Find where the given text appears and provide that cell's center as [X, Y] coordinate. 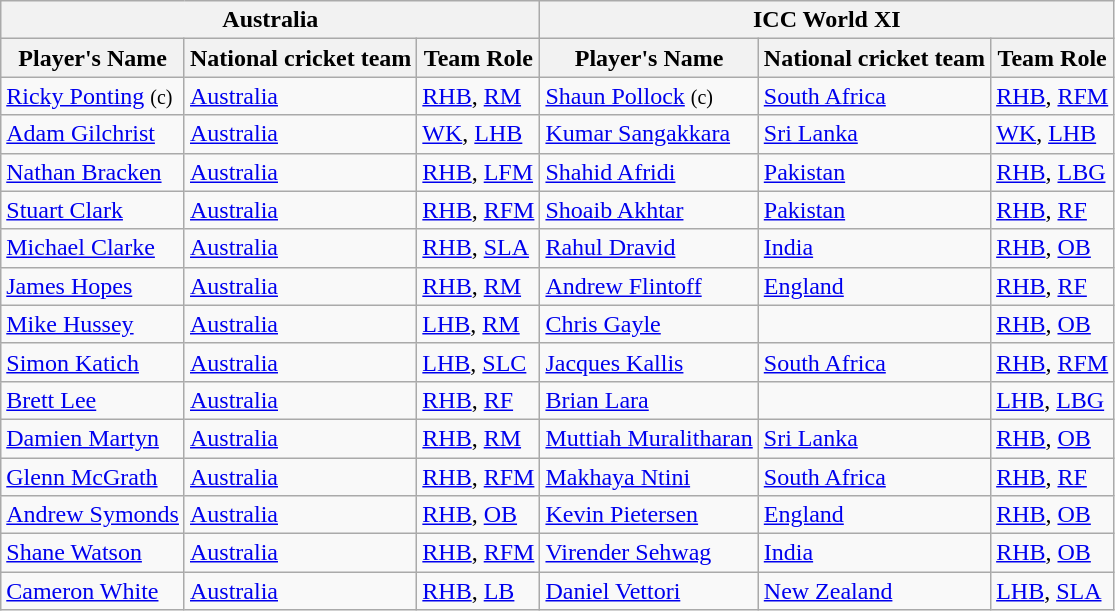
Shoaib Akhtar [649, 210]
Kevin Pietersen [649, 515]
James Hopes [93, 286]
Cameron White [93, 591]
Damien Martyn [93, 438]
Chris Gayle [649, 324]
New Zealand [874, 591]
Rahul Dravid [649, 248]
ICC World XI [827, 20]
Shane Watson [93, 553]
Simon Katich [93, 362]
Shahid Afridi [649, 172]
Brett Lee [93, 400]
Makhaya Ntini [649, 477]
Brian Lara [649, 400]
Ricky Ponting (c) [93, 96]
LHB, LBG [1052, 400]
Virender Sehwag [649, 553]
RHB, LBG [1052, 172]
Shaun Pollock (c) [649, 96]
Mike Hussey [93, 324]
Daniel Vettori [649, 591]
Andrew Symonds [93, 515]
Kumar Sangakkara [649, 134]
Muttiah Muralitharan [649, 438]
Andrew Flintoff [649, 286]
Adam Gilchrist [93, 134]
LHB, SLC [478, 362]
Michael Clarke [93, 248]
LHB, SLA [1052, 591]
Stuart Clark [93, 210]
Jacques Kallis [649, 362]
RHB, LFM [478, 172]
RHB, LB [478, 591]
LHB, RM [478, 324]
Nathan Bracken [93, 172]
RHB, SLA [478, 248]
Glenn McGrath [93, 477]
